Find where the given text appears and provide that cell's center as [x, y] coordinate. 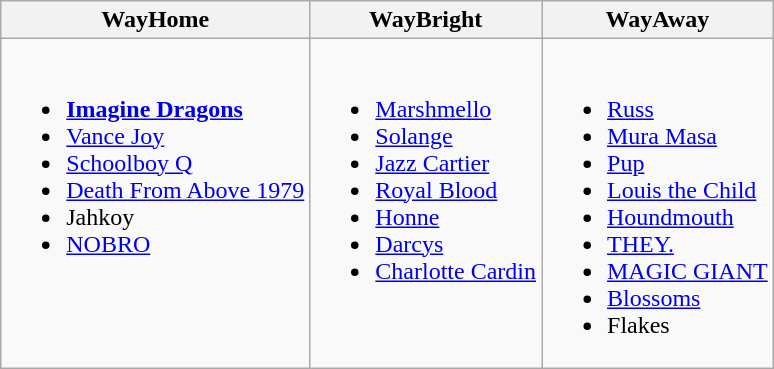
WayBright [426, 20]
WayHome [156, 20]
RussMura MasaPupLouis the ChildHoundmouthTHEY.MAGIC GIANTBlossomsFlakes [658, 204]
Imagine DragonsVance JoySchoolboy QDeath From Above 1979JahkoyNOBRO [156, 204]
WayAway [658, 20]
MarshmelloSolangeJazz CartierRoyal BloodHonneDarcysCharlotte Cardin [426, 204]
